Return the [X, Y] coordinate for the center point of the cell that contains the specified text.  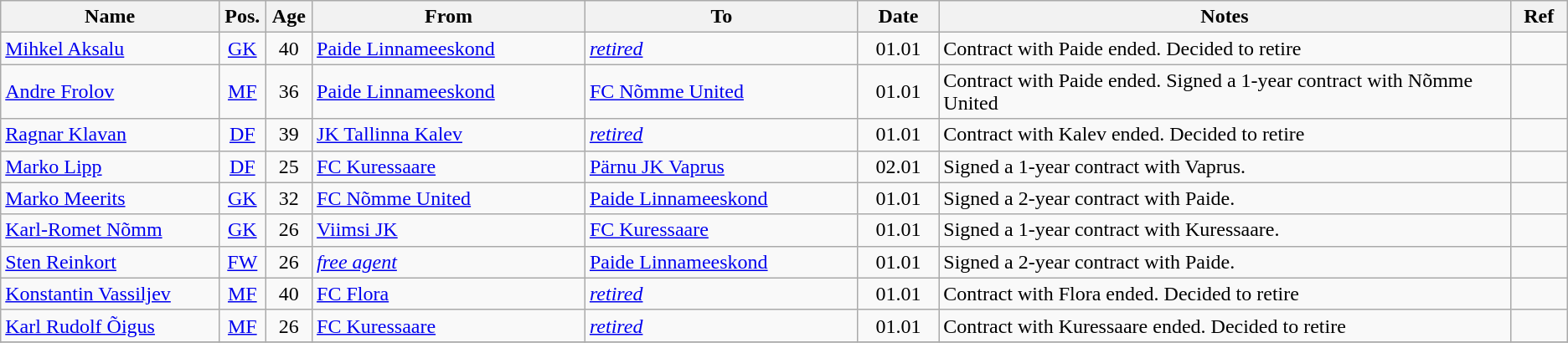
Contract with Paide ended. Decided to retire [1225, 49]
Pos. [242, 17]
Karl-Romet Nõmm [111, 230]
Karl Rudolf Õigus [111, 325]
Viimsi JK [449, 230]
Contract with Kuressaare ended. Decided to retire [1225, 325]
Andre Frolov [111, 92]
Marko Lipp [111, 166]
Notes [1225, 17]
To [721, 17]
Name [111, 17]
free agent [449, 262]
39 [288, 135]
Contract with Paide ended. Signed a 1-year contract with Nõmme United [1225, 92]
Pärnu JK Vaprus [721, 166]
Ragnar Klavan [111, 135]
Konstantin Vassiljev [111, 294]
Sten Reinkort [111, 262]
Age [288, 17]
36 [288, 92]
25 [288, 166]
32 [288, 198]
JK Tallinna Kalev [449, 135]
From [449, 17]
02.01 [898, 166]
FW [242, 262]
FC Flora [449, 294]
Mihkel Aksalu [111, 49]
Signed a 1-year contract with Vaprus. [1225, 166]
Signed a 1-year contract with Kuressaare. [1225, 230]
Date [898, 17]
Contract with Flora ended. Decided to retire [1225, 294]
Ref [1539, 17]
Contract with Kalev ended. Decided to retire [1225, 135]
Marko Meerits [111, 198]
